Pinpoint the cell where the given text exists, returning its (X, Y) midpoint coordinate. 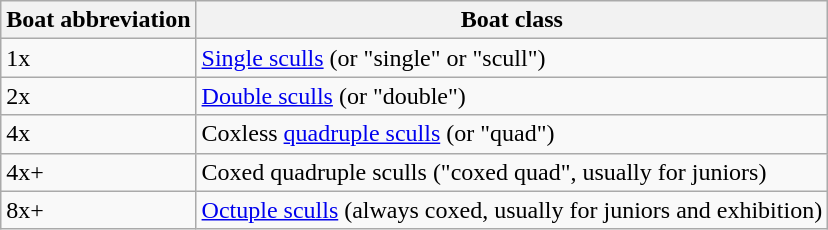
Coxless quadruple sculls (or "quad") (512, 134)
4x (98, 134)
8x+ (98, 210)
4x+ (98, 172)
Octuple sculls (always coxed, usually for juniors and exhibition) (512, 210)
Double sculls (or "double") (512, 96)
Coxed quadruple sculls ("coxed quad", usually for juniors) (512, 172)
2x (98, 96)
1x (98, 58)
Boat class (512, 20)
Single sculls (or "single" or "scull") (512, 58)
Boat abbreviation (98, 20)
